Find where the given text appears and provide that cell's center as (X, Y) coordinate. 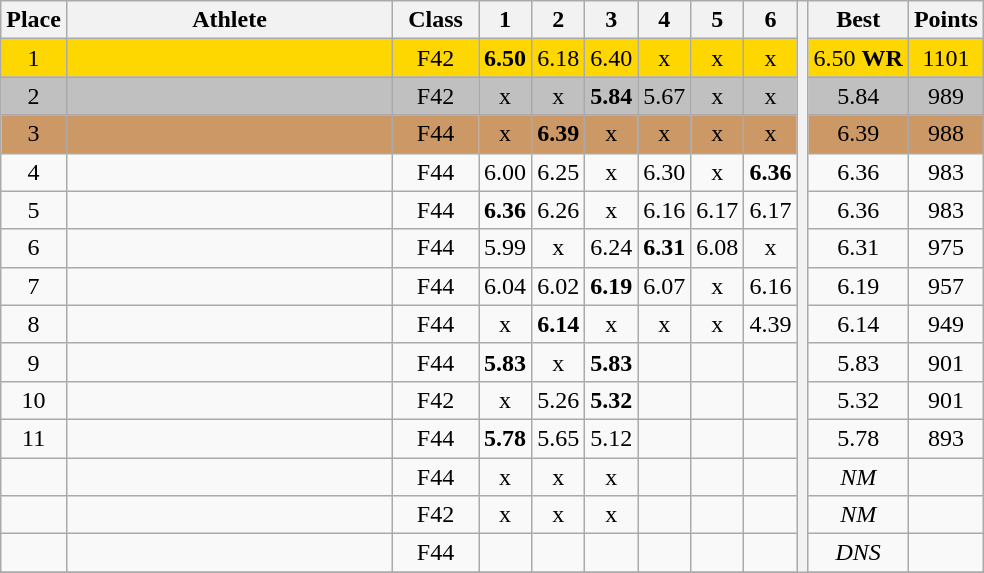
893 (946, 438)
Class (436, 20)
5.67 (664, 96)
5.26 (558, 400)
5.99 (506, 248)
6.24 (612, 248)
7 (34, 286)
6.50 WR (858, 58)
6.26 (558, 210)
10 (34, 400)
988 (946, 134)
6.30 (664, 172)
6.18 (558, 58)
9 (34, 362)
5.65 (558, 438)
Athlete (229, 20)
6.00 (506, 172)
Best (858, 20)
6.07 (664, 286)
11 (34, 438)
8 (34, 324)
Points (946, 20)
6.04 (506, 286)
6.08 (718, 248)
949 (946, 324)
6.50 (506, 58)
6.40 (612, 58)
4.39 (770, 324)
975 (946, 248)
989 (946, 96)
6.02 (558, 286)
957 (946, 286)
Place (34, 20)
6.25 (558, 172)
DNS (858, 553)
1101 (946, 58)
5.12 (612, 438)
